Extract the (X, Y) coordinate from the center of the cell holding the provided text.  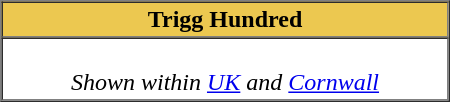
Shown within UK and Cornwall (226, 70)
Trigg Hundred (226, 20)
